Pinpoint the cell where the given text exists, returning its [x, y] midpoint coordinate. 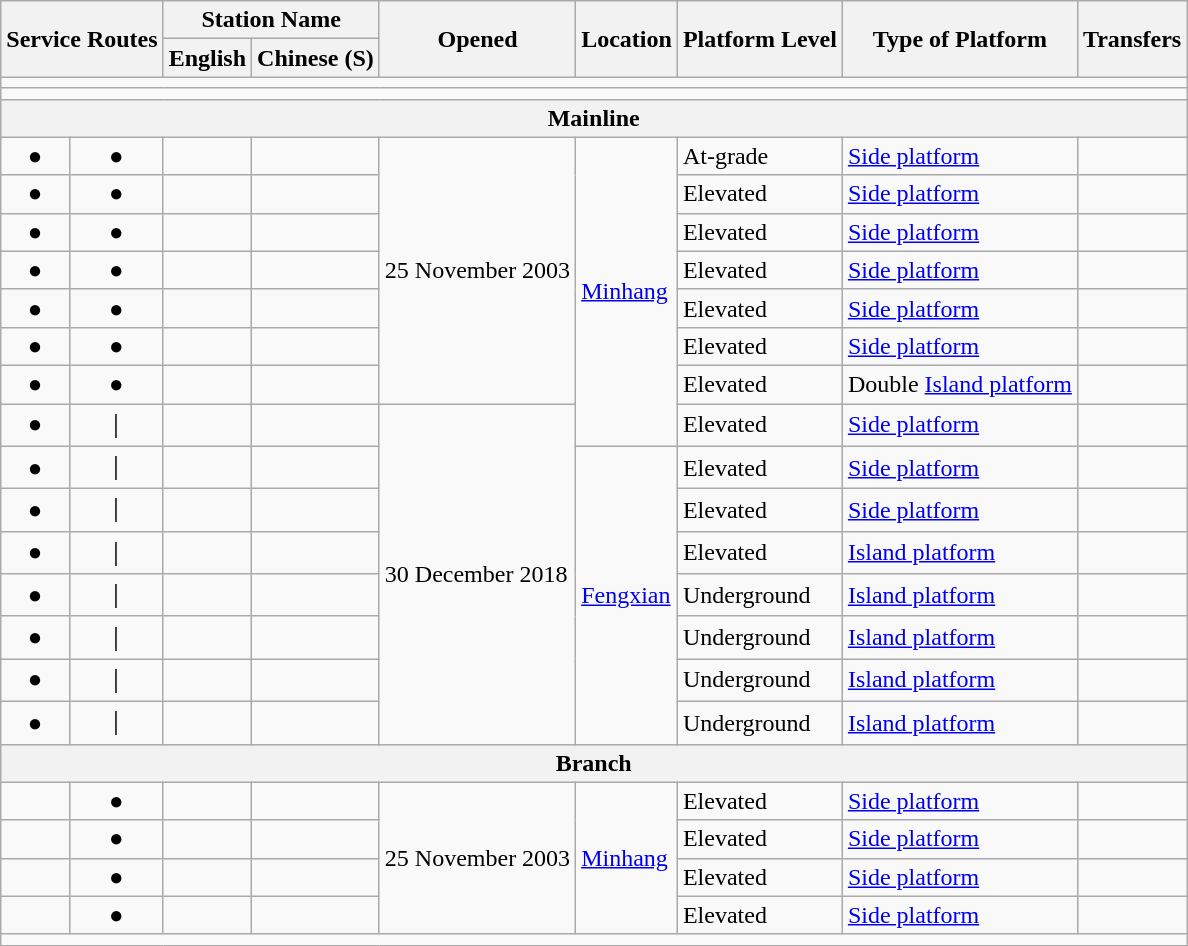
30 December 2018 [477, 574]
Transfers [1132, 39]
Mainline [594, 118]
Fengxian [627, 595]
Platform Level [760, 39]
Type of Platform [960, 39]
Service Routes [82, 39]
At-grade [760, 156]
Opened [477, 39]
Location [627, 39]
Chinese (S) [316, 58]
Branch [594, 763]
English [207, 58]
Station Name [271, 20]
Double Island platform [960, 384]
